Identify which cell holds the provided text, then report its (X, Y) central coordinate. 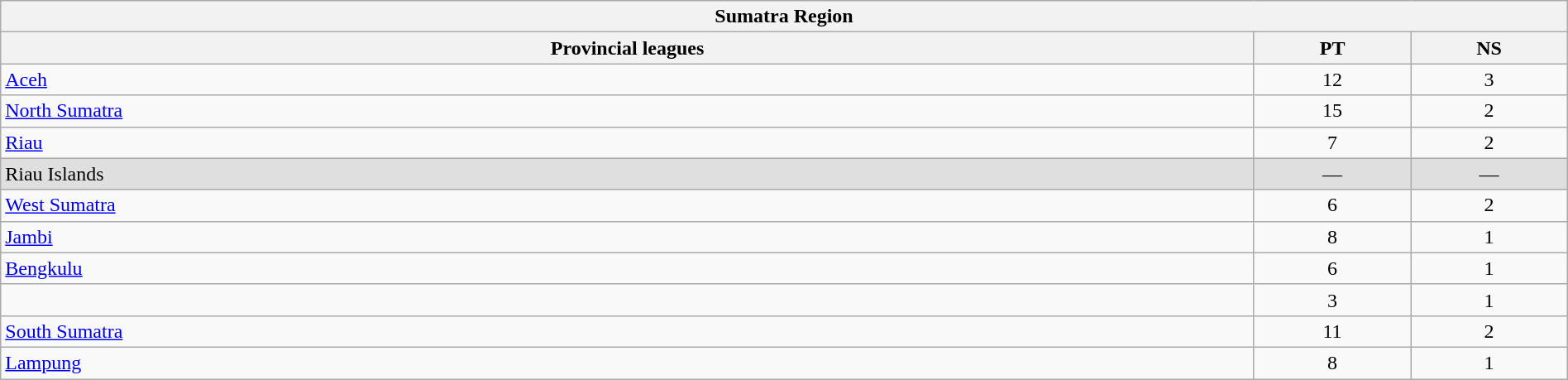
11 (1331, 331)
15 (1331, 111)
12 (1331, 79)
Jambi (628, 237)
Bengkulu (628, 268)
NS (1489, 48)
Provincial leagues (628, 48)
West Sumatra (628, 205)
Sumatra Region (784, 17)
Aceh (628, 79)
North Sumatra (628, 111)
Riau (628, 142)
PT (1331, 48)
South Sumatra (628, 331)
7 (1331, 142)
Riau Islands (628, 174)
Lampung (628, 363)
